Return (X, Y) of the center of cell containing provided text 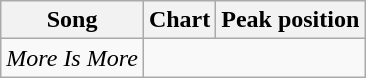
Peak position (290, 20)
Song (72, 20)
More Is More (72, 58)
Chart (179, 20)
